For the text-containing cell, return its midpoint in (X, Y) coordinate format. 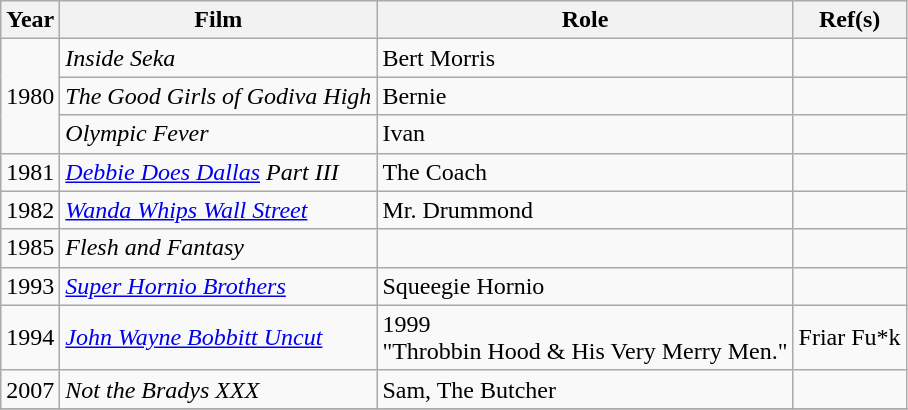
1999"Throbbin Hood & His Very Merry Men." (585, 338)
The Coach (585, 172)
Friar Fu*k (850, 338)
1985 (30, 248)
Sam, The Butcher (585, 389)
Wanda Whips Wall Street (218, 210)
1994 (30, 338)
Year (30, 20)
Role (585, 20)
Inside Seka (218, 58)
The Good Girls of Godiva High (218, 96)
1981 (30, 172)
Squeegie Hornio (585, 286)
2007 (30, 389)
Not the Bradys XXX (218, 389)
Mr. Drummond (585, 210)
John Wayne Bobbitt Uncut (218, 338)
1993 (30, 286)
Film (218, 20)
Ivan (585, 134)
Ref(s) (850, 20)
Bert Morris (585, 58)
1980 (30, 96)
Debbie Does Dallas Part III (218, 172)
Super Hornio Brothers (218, 286)
Flesh and Fantasy (218, 248)
Olympic Fever (218, 134)
1982 (30, 210)
Bernie (585, 96)
